Search for the cell housing the specified text and yield its [X, Y] center coordinate. 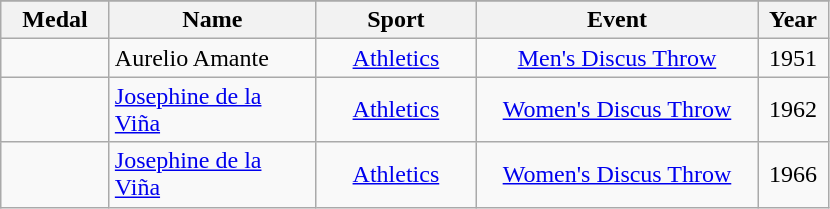
Event [616, 20]
Men's Discus Throw [616, 58]
1966 [794, 174]
Medal [56, 20]
Name [212, 20]
1962 [794, 110]
Year [794, 20]
Aurelio Amante [212, 58]
1951 [794, 58]
Sport [396, 20]
